Determine the [X, Y] coordinate at the center of the cell enclosing the given text.  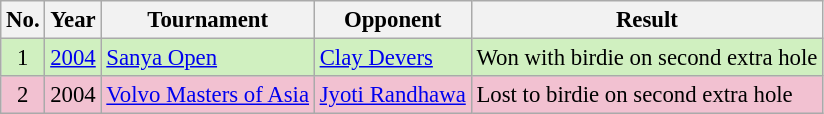
Year [73, 20]
Result [647, 20]
No. [23, 20]
Lost to birdie on second extra hole [647, 95]
1 [23, 58]
Sanya Open [208, 58]
Clay Devers [392, 58]
Tournament [208, 20]
Volvo Masters of Asia [208, 95]
2 [23, 95]
Jyoti Randhawa [392, 95]
Opponent [392, 20]
Won with birdie on second extra hole [647, 58]
